Detect which cell encompasses the target text, then output its [x, y] center coordinate. 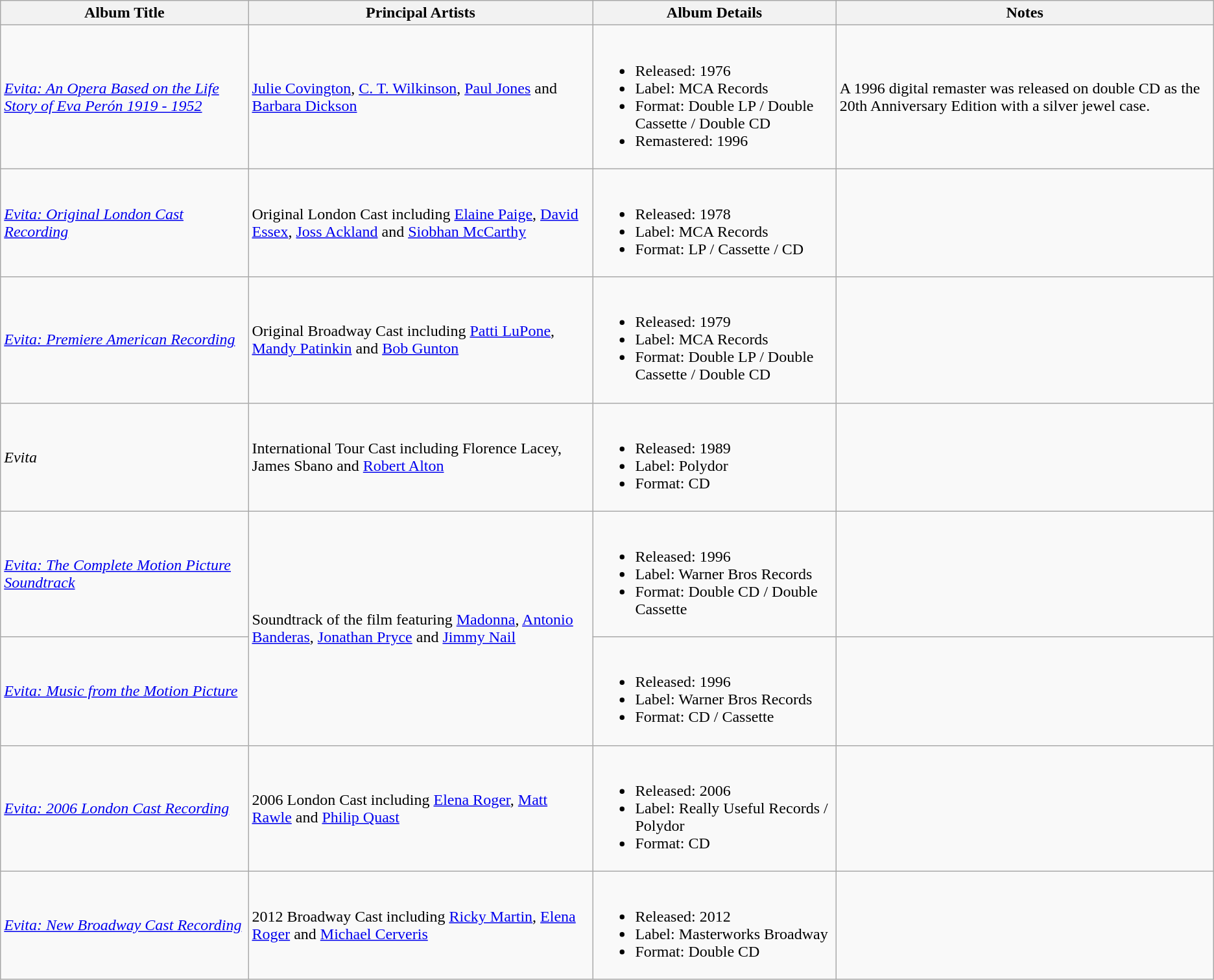
Principal Artists [420, 13]
Album Title [125, 13]
Evita: 2006 London Cast Recording [125, 808]
Soundtrack of the film featuring Madonna, Antonio Banderas, Jonathan Pryce and Jimmy Nail [420, 628]
Original London Cast including Elaine Paige, David Essex, Joss Ackland and Siobhan McCarthy [420, 223]
Released: 2006Label: Really Useful Records / PolydorFormat: CD [715, 808]
Evita: Original London Cast Recording [125, 223]
Released: 1989Label: PolydorFormat: CD [715, 457]
Released: 1976Label: MCA RecordsFormat: Double LP / Double Cassette / Double CDRemastered: 1996 [715, 97]
International Tour Cast including Florence Lacey, James Sbano and Robert Alton [420, 457]
Original Broadway Cast including Patti LuPone, Mandy Patinkin and Bob Gunton [420, 340]
Released: 2012Label: Masterworks BroadwayFormat: Double CD [715, 925]
Evita [125, 457]
Released: 1996Label: Warner Bros RecordsFormat: CD / Cassette [715, 691]
Notes [1025, 13]
2012 Broadway Cast including Ricky Martin, Elena Roger and Michael Cerveris [420, 925]
Released: 1996Label: Warner Bros RecordsFormat: Double CD / Double Cassette [715, 574]
Released: 1978Label: MCA RecordsFormat: LP / Cassette / CD [715, 223]
A 1996 digital remaster was released on double CD as the 20th Anniversary Edition with a silver jewel case. [1025, 97]
Julie Covington, C. T. Wilkinson, Paul Jones and Barbara Dickson [420, 97]
Evita: Music from the Motion Picture [125, 691]
Evita: New Broadway Cast Recording [125, 925]
Album Details [715, 13]
Evita: An Opera Based on the Life Story of Eva Perón 1919 - 1952 [125, 97]
2006 London Cast including Elena Roger, Matt Rawle and Philip Quast [420, 808]
Evita: The Complete Motion Picture Soundtrack [125, 574]
Released: 1979Label: MCA RecordsFormat: Double LP / Double Cassette / Double CD [715, 340]
Evita: Premiere American Recording [125, 340]
